Locate the cell with the specified text and output its [x, y] center coordinate. 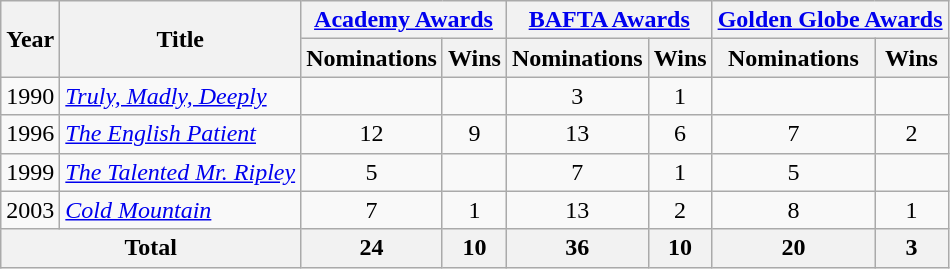
12 [372, 134]
1999 [30, 172]
Title [180, 39]
Truly, Madly, Deeply [180, 96]
BAFTA Awards [609, 20]
1990 [30, 96]
1996 [30, 134]
8 [794, 210]
The Talented Mr. Ripley [180, 172]
9 [474, 134]
The English Patient [180, 134]
Total [151, 248]
6 [680, 134]
36 [577, 248]
20 [794, 248]
2003 [30, 210]
Golden Globe Awards [830, 20]
Academy Awards [404, 20]
24 [372, 248]
Cold Mountain [180, 210]
Year [30, 39]
